Output the (X, Y) coordinate of the center of the cell containing the given text.  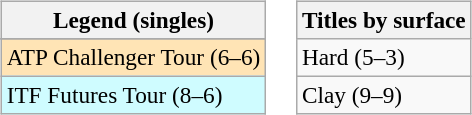
Hard (5–3) (384, 57)
Legend (singles) (133, 20)
ITF Futures Tour (8–6) (133, 95)
Clay (9–9) (384, 95)
ATP Challenger Tour (6–6) (133, 57)
Titles by surface (384, 20)
